Capture the cell that displays the provided text and extract its [X, Y] central coordinate. 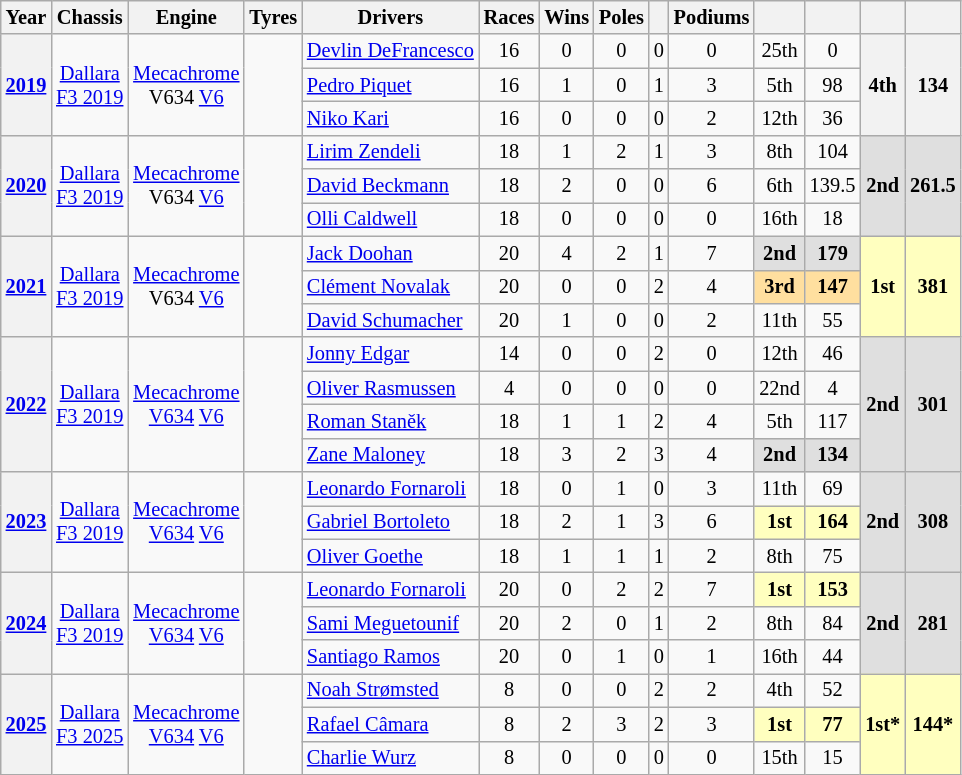
3rd [779, 287]
Pedro Piquet [390, 85]
77 [833, 724]
2020 [26, 186]
2023 [26, 522]
David Schumacher [390, 320]
Noah Strømsted [390, 690]
1st* [882, 724]
2021 [26, 286]
Poles [622, 17]
Zane Maloney [390, 455]
381 [933, 286]
Niko Kari [390, 118]
301 [933, 404]
22nd [779, 388]
15th [779, 758]
308 [933, 522]
Clément Novalak [390, 287]
Oliver Goethe [390, 556]
Devlin DeFrancesco [390, 51]
144* [933, 724]
Gabriel Bortoleto [390, 522]
Sami Meguetounif [390, 623]
52 [833, 690]
25th [779, 51]
Drivers [390, 17]
179 [833, 253]
Oliver Rasmussen [390, 388]
164 [833, 522]
Year [26, 17]
14 [510, 354]
84 [833, 623]
36 [833, 118]
DallaraF3 2025 [90, 724]
Rafael Câmara [390, 724]
261.5 [933, 186]
2019 [26, 84]
147 [833, 287]
55 [833, 320]
2025 [26, 724]
281 [933, 622]
Races [510, 17]
75 [833, 556]
Tyres [273, 17]
46 [833, 354]
153 [833, 589]
69 [833, 489]
117 [833, 421]
139.5 [833, 186]
Jonny Edgar [390, 354]
Roman Staněk [390, 421]
98 [833, 85]
Podiums [712, 17]
Olli Caldwell [390, 219]
Santiago Ramos [390, 657]
David Beckmann [390, 186]
6th [779, 186]
Lirim Zendeli [390, 152]
2022 [26, 404]
Engine [186, 17]
2024 [26, 622]
15 [833, 758]
104 [833, 152]
Wins [566, 17]
Chassis [90, 17]
Charlie Wurz [390, 758]
44 [833, 657]
Jack Doohan [390, 253]
